Determine the [x, y] coordinate at the center of the cell enclosing the given text.  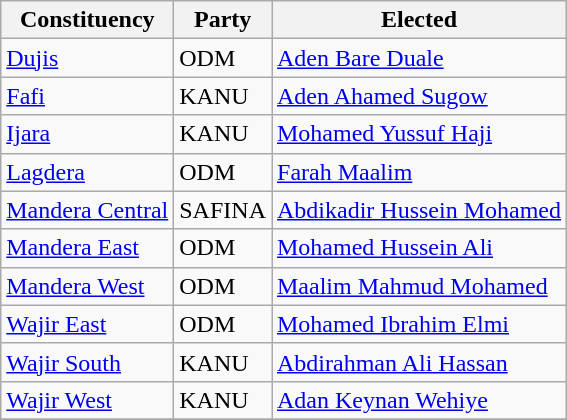
Mohamed Yussuf Haji [420, 134]
Wajir West [88, 400]
Constituency [88, 20]
Party [223, 20]
Maalim Mahmud Mohamed [420, 286]
Ijara [88, 134]
SAFINA [223, 210]
Wajir East [88, 324]
Abdirahman Ali Hassan [420, 362]
Lagdera [88, 172]
Fafi [88, 96]
Elected [420, 20]
Mandera East [88, 248]
Adan Keynan Wehiye [420, 400]
Mohamed Ibrahim Elmi [420, 324]
Farah Maalim [420, 172]
Mandera West [88, 286]
Aden Ahamed Sugow [420, 96]
Abdikadir Hussein Mohamed [420, 210]
Mohamed Hussein Ali [420, 248]
Aden Bare Duale [420, 58]
Mandera Central [88, 210]
Dujis [88, 58]
Wajir South [88, 362]
